Find where the given text appears and provide that cell's center as [x, y] coordinate. 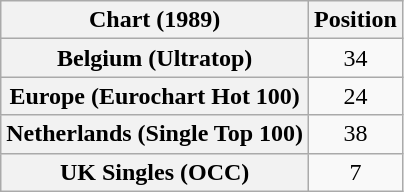
38 [356, 134]
Chart (1989) [155, 20]
Belgium (Ultratop) [155, 58]
34 [356, 58]
7 [356, 172]
24 [356, 96]
Netherlands (Single Top 100) [155, 134]
Europe (Eurochart Hot 100) [155, 96]
Position [356, 20]
UK Singles (OCC) [155, 172]
